Output the (x, y) coordinate of the center of the cell containing the given text.  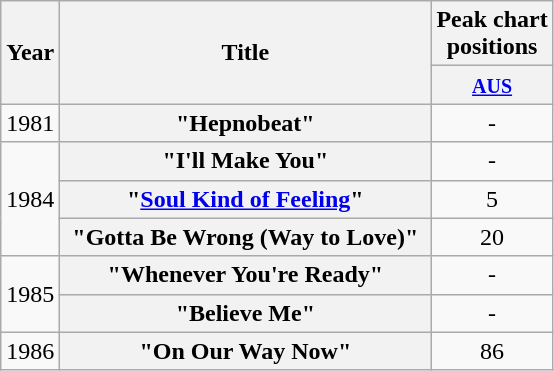
"Hepnobeat" (246, 123)
1986 (30, 351)
1984 (30, 199)
Year (30, 52)
"Whenever You're Ready" (246, 275)
Peak chartpositions (492, 34)
1981 (30, 123)
AUS (492, 85)
"Gotta Be Wrong (Way to Love)" (246, 237)
"I'll Make You" (246, 161)
1985 (30, 294)
"Soul Kind of Feeling" (246, 199)
"On Our Way Now" (246, 351)
5 (492, 199)
86 (492, 351)
20 (492, 237)
Title (246, 52)
"Believe Me" (246, 313)
